Provide the [x, y] coordinate of the cell's center where the given text is located.  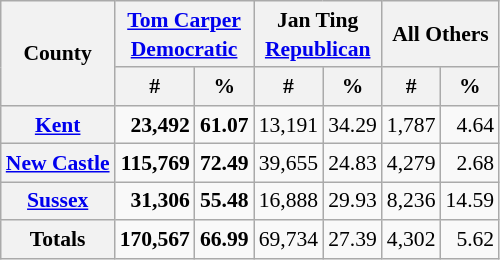
13,191 [288, 125]
All Others [440, 34]
4,279 [412, 163]
Sussex [58, 201]
61.07 [224, 125]
Kent [58, 125]
Jan TingRepublican [318, 34]
14.59 [470, 201]
1,787 [412, 125]
4.64 [470, 125]
16,888 [288, 201]
66.99 [224, 239]
2.68 [470, 163]
39,655 [288, 163]
115,769 [155, 163]
4,302 [412, 239]
Totals [58, 239]
170,567 [155, 239]
27.39 [352, 239]
55.48 [224, 201]
34.29 [352, 125]
23,492 [155, 125]
31,306 [155, 201]
24.83 [352, 163]
Tom CarperDemocratic [184, 34]
72.49 [224, 163]
29.93 [352, 201]
8,236 [412, 201]
5.62 [470, 239]
County [58, 53]
69,734 [288, 239]
New Castle [58, 163]
